From the cell containing the given text, extract its center point as [X, Y] coordinate. 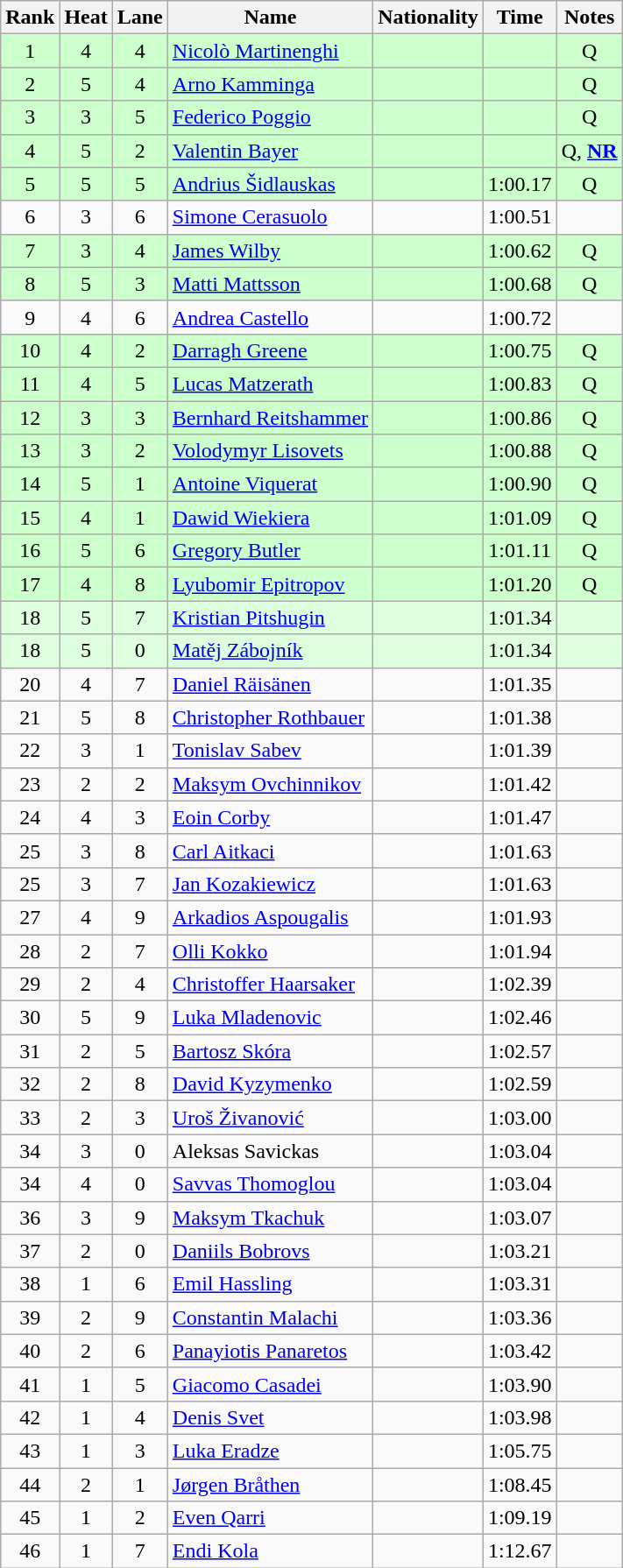
Time [520, 18]
1:00.62 [520, 251]
Emil Hassling [270, 1284]
Aleksas Savickas [270, 1151]
Dawid Wiekiera [270, 518]
45 [30, 1518]
46 [30, 1551]
1:03.07 [520, 1218]
Bartosz Skóra [270, 1051]
1:03.31 [520, 1284]
1:01.35 [520, 684]
41 [30, 1384]
Antoine Viquerat [270, 484]
36 [30, 1218]
Andrea Castello [270, 317]
Savvas Thomoglou [270, 1184]
1:01.93 [520, 917]
37 [30, 1251]
Lyubomir Epitropov [270, 584]
Olli Kokko [270, 950]
Bernhard Reitshammer [270, 418]
22 [30, 751]
Jan Kozakiewicz [270, 884]
15 [30, 518]
Maksym Tkachuk [270, 1218]
1:12.67 [520, 1551]
1:00.88 [520, 451]
39 [30, 1317]
Name [270, 18]
1:01.39 [520, 751]
31 [30, 1051]
Luka Eradze [270, 1451]
Denis Svet [270, 1417]
17 [30, 584]
Luka Mladenovic [270, 1018]
1:05.75 [520, 1451]
16 [30, 551]
Lane [140, 18]
14 [30, 484]
Matti Mattsson [270, 284]
20 [30, 684]
1:03.90 [520, 1384]
David Kyzymenko [270, 1084]
1:00.83 [520, 384]
1:01.94 [520, 950]
1:08.45 [520, 1485]
1:03.36 [520, 1317]
1:03.42 [520, 1351]
Uroš Živanović [270, 1118]
27 [30, 917]
Gregory Butler [270, 551]
Panayiotis Panaretos [270, 1351]
1:00.68 [520, 284]
40 [30, 1351]
1:02.59 [520, 1084]
Matěj Zábojník [270, 651]
1:00.86 [520, 418]
Volodymyr Lisovets [270, 451]
30 [30, 1018]
1:00.75 [520, 350]
1:01.09 [520, 518]
Arno Kamminga [270, 84]
10 [30, 350]
32 [30, 1084]
Federico Poggio [270, 117]
1:03.21 [520, 1251]
Q, NR [589, 151]
Simone Cerasuolo [270, 217]
Christoffer Haarsaker [270, 985]
Eoin Corby [270, 817]
1:01.42 [520, 784]
Valentin Bayer [270, 151]
29 [30, 985]
Endi Kola [270, 1551]
1:00.72 [520, 317]
Arkadios Aspougalis [270, 917]
Darragh Greene [270, 350]
Tonislav Sabev [270, 751]
21 [30, 717]
Giacomo Casadei [270, 1384]
Maksym Ovchinnikov [270, 784]
33 [30, 1118]
James Wilby [270, 251]
Kristian Pitshugin [270, 618]
1:02.39 [520, 985]
Heat [86, 18]
Constantin Malachi [270, 1317]
1:02.46 [520, 1018]
1:02.57 [520, 1051]
1:01.11 [520, 551]
1:09.19 [520, 1518]
42 [30, 1417]
Christopher Rothbauer [270, 717]
38 [30, 1284]
43 [30, 1451]
1:01.38 [520, 717]
Andrius Šidlauskas [270, 184]
Daniils Bobrovs [270, 1251]
Lucas Matzerath [270, 384]
Notes [589, 18]
1:03.98 [520, 1417]
13 [30, 451]
1:01.47 [520, 817]
11 [30, 384]
1:00.51 [520, 217]
1:00.17 [520, 184]
28 [30, 950]
Jørgen Bråthen [270, 1485]
1:03.00 [520, 1118]
1:01.20 [520, 584]
Even Qarri [270, 1518]
Daniel Räisänen [270, 684]
Carl Aitkaci [270, 851]
1:00.90 [520, 484]
24 [30, 817]
Nationality [428, 18]
44 [30, 1485]
Rank [30, 18]
23 [30, 784]
Nicolò Martinenghi [270, 51]
12 [30, 418]
